Find where the given text appears and provide that cell's center as (X, Y) coordinate. 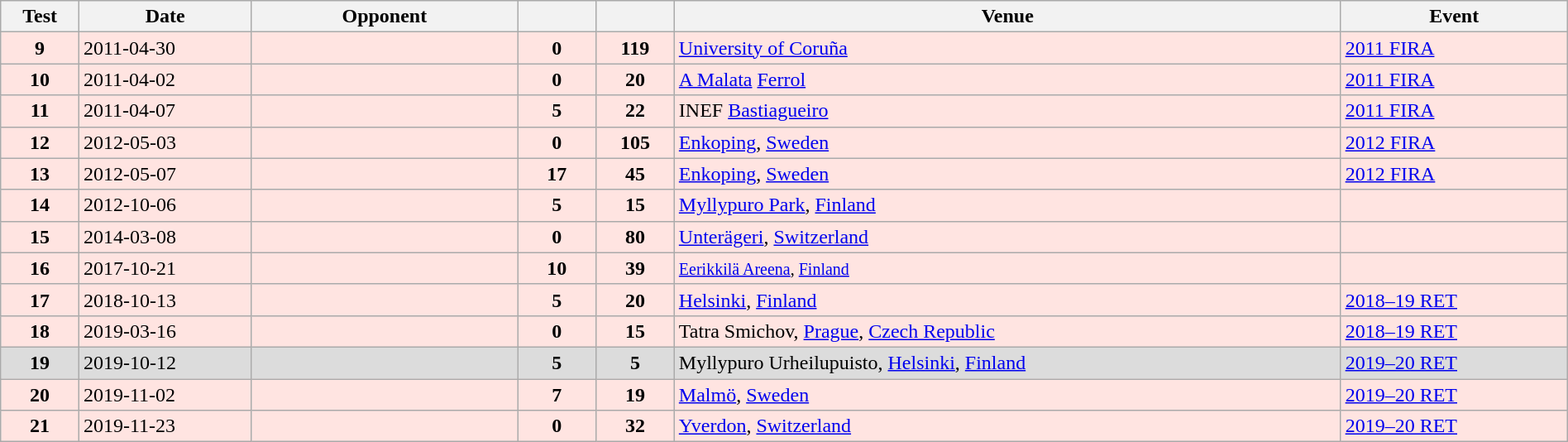
2019-03-16 (165, 331)
2012-10-06 (165, 205)
80 (635, 237)
INEF Bastiagueiro (1007, 111)
A Malata Ferrol (1007, 79)
Tatra Smichov, Prague, Czech Republic (1007, 331)
Unterägeri, Switzerland (1007, 237)
Event (1454, 17)
Helsinki, Finland (1007, 300)
Date (165, 17)
21 (40, 426)
Test (40, 17)
14 (40, 205)
16 (40, 268)
18 (40, 331)
11 (40, 111)
2019-10-12 (165, 363)
32 (635, 426)
39 (635, 268)
Venue (1007, 17)
119 (635, 48)
2014-03-08 (165, 237)
7 (557, 395)
Malmö, Sweden (1007, 395)
2011-04-07 (165, 111)
12 (40, 142)
2019-11-23 (165, 426)
Myllypuro Park, Finland (1007, 205)
105 (635, 142)
45 (635, 174)
2012-05-07 (165, 174)
Yverdon, Switzerland (1007, 426)
2011-04-02 (165, 79)
Opponent (385, 17)
2017-10-21 (165, 268)
2011-04-30 (165, 48)
Myllypuro Urheilupuisto, Helsinki, Finland (1007, 363)
2019-11-02 (165, 395)
22 (635, 111)
Eerikkilä Areena, Finland (1007, 268)
9 (40, 48)
13 (40, 174)
University of Coruña (1007, 48)
2012-05-03 (165, 142)
2018-10-13 (165, 300)
